Return the [x, y] coordinate for the center point of the cell that contains the specified text.  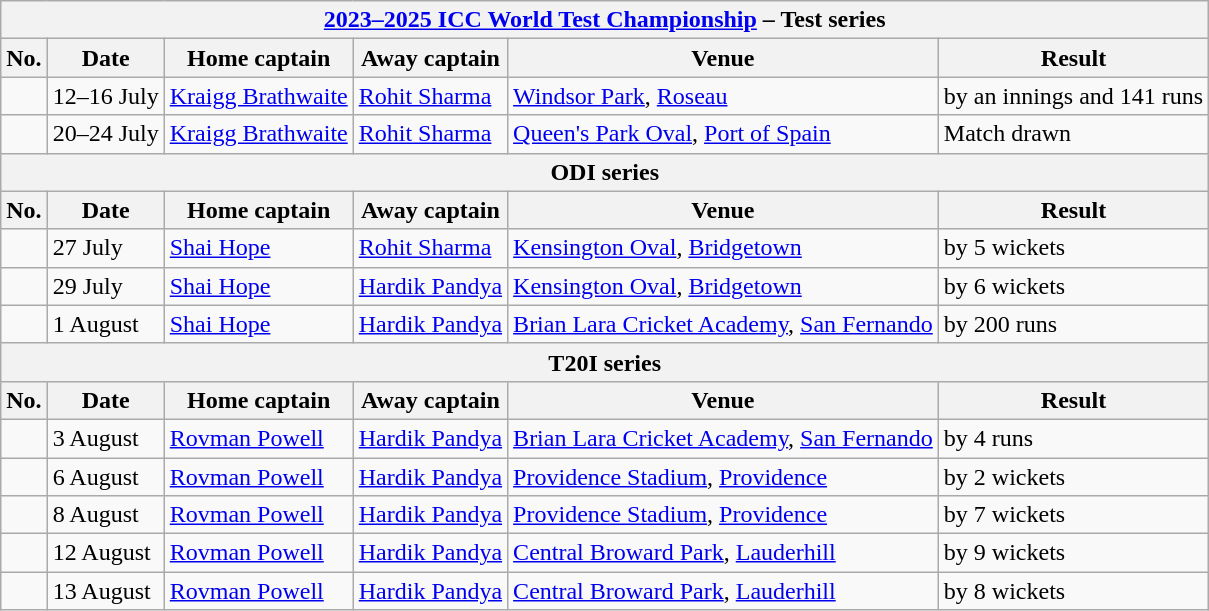
12 August [106, 553]
by 200 runs [1073, 324]
by 6 wickets [1073, 286]
by 8 wickets [1073, 591]
Queen's Park Oval, Port of Spain [724, 134]
by an innings and 141 runs [1073, 96]
27 July [106, 248]
8 August [106, 515]
by 5 wickets [1073, 248]
29 July [106, 286]
20–24 July [106, 134]
T20I series [605, 362]
ODI series [605, 172]
by 2 wickets [1073, 477]
1 August [106, 324]
by 7 wickets [1073, 515]
2023–2025 ICC World Test Championship – Test series [605, 20]
3 August [106, 438]
13 August [106, 591]
by 4 runs [1073, 438]
Windsor Park, Roseau [724, 96]
by 9 wickets [1073, 553]
Match drawn [1073, 134]
6 August [106, 477]
12–16 July [106, 96]
